Provide the (X, Y) coordinate of the cell's center where the given text is located.  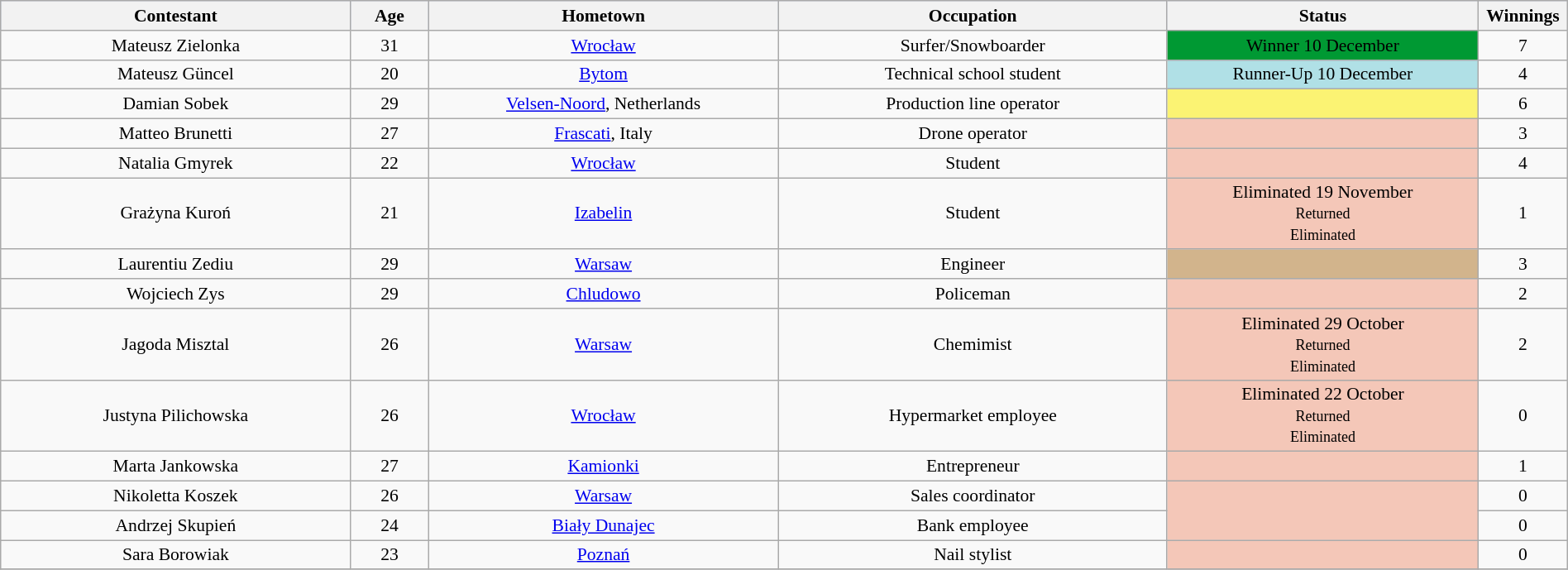
Eliminated 22 OctoberReturned Eliminated (1322, 415)
Winnings (1523, 16)
Policeman (973, 294)
23 (390, 555)
Drone operator (973, 134)
Izabelin (604, 213)
Sales coordinator (973, 496)
Winner 10 December (1322, 46)
Velsen-Noord, Netherlands (604, 104)
20 (390, 74)
Contestant (175, 16)
Jagoda Misztal (175, 344)
Chemimist (973, 344)
Bytom (604, 74)
Frascati, Italy (604, 134)
Entrepreneur (973, 467)
Hypermarket employee (973, 415)
Production line operator (973, 104)
Nikoletta Koszek (175, 496)
Grażyna Kuroń (175, 213)
Runner-Up 10 December (1322, 74)
Kamionki (604, 467)
Occupation (973, 16)
Nail stylist (973, 555)
Bank employee (973, 525)
Status (1322, 16)
Surfer/Snowboarder (973, 46)
Mateusz Güncel (175, 74)
Justyna Pilichowska (175, 415)
Poznań (604, 555)
Hometown (604, 16)
Chludowo (604, 294)
Eliminated 29 OctoberReturned Eliminated (1322, 344)
6 (1523, 104)
Age (390, 16)
24 (390, 525)
Eliminated 19 NovemberReturned Eliminated (1322, 213)
22 (390, 163)
Biały Dunajec (604, 525)
Engineer (973, 265)
Andrzej Skupień (175, 525)
Marta Jankowska (175, 467)
Technical school student (973, 74)
21 (390, 213)
Wojciech Zys (175, 294)
7 (1523, 46)
Sara Borowiak (175, 555)
Mateusz Zielonka (175, 46)
Laurentiu Zediu (175, 265)
31 (390, 46)
Natalia Gmyrek (175, 163)
Matteo Brunetti (175, 134)
Damian Sobek (175, 104)
